Return the (x, y) coordinate for the center point of the cell that contains the specified text.  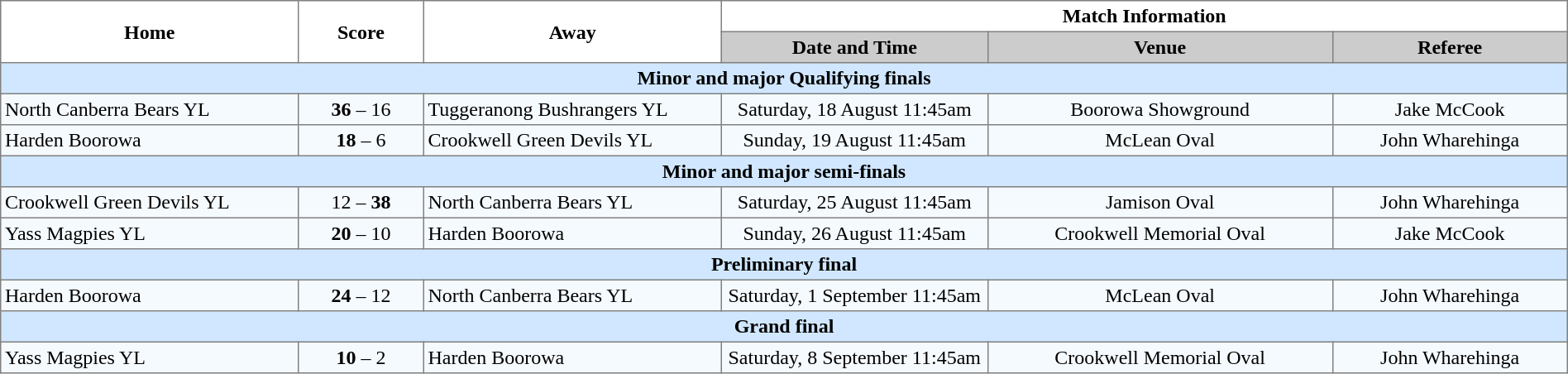
Saturday, 18 August 11:45am (854, 109)
10 – 2 (361, 357)
Venue (1159, 47)
12 – 38 (361, 203)
Sunday, 19 August 11:45am (854, 141)
Match Information (1145, 17)
Saturday, 25 August 11:45am (854, 203)
Tuggeranong Bushrangers YL (572, 109)
36 – 16 (361, 109)
Sunday, 26 August 11:45am (854, 233)
Grand final (784, 327)
Boorowa Showground (1159, 109)
Referee (1450, 47)
20 – 10 (361, 233)
Score (361, 31)
Saturday, 1 September 11:45am (854, 295)
Jamison Oval (1159, 203)
24 – 12 (361, 295)
Date and Time (854, 47)
Minor and major semi-finals (784, 171)
Home (150, 31)
18 – 6 (361, 141)
Away (572, 31)
Saturday, 8 September 11:45am (854, 357)
Preliminary final (784, 265)
Minor and major Qualifying finals (784, 79)
